Detect which cell encompasses the target text, then output its (X, Y) center coordinate. 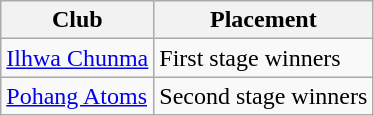
Club (78, 20)
Second stage winners (264, 96)
Placement (264, 20)
First stage winners (264, 58)
Ilhwa Chunma (78, 58)
Pohang Atoms (78, 96)
